Return [x, y] of the center of cell containing provided text 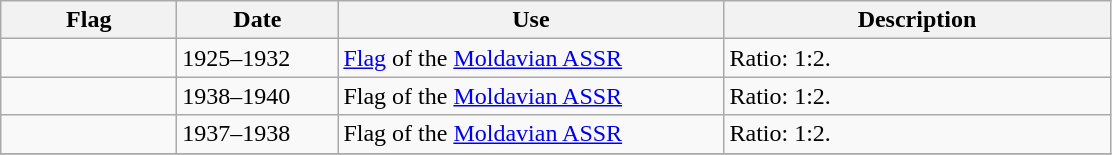
Use [531, 20]
1937–1938 [258, 134]
Description [917, 20]
Flag [89, 20]
1938–1940 [258, 96]
1925–1932 [258, 58]
Date [258, 20]
